Provide the (X, Y) coordinate of the cell's center where the given text is located.  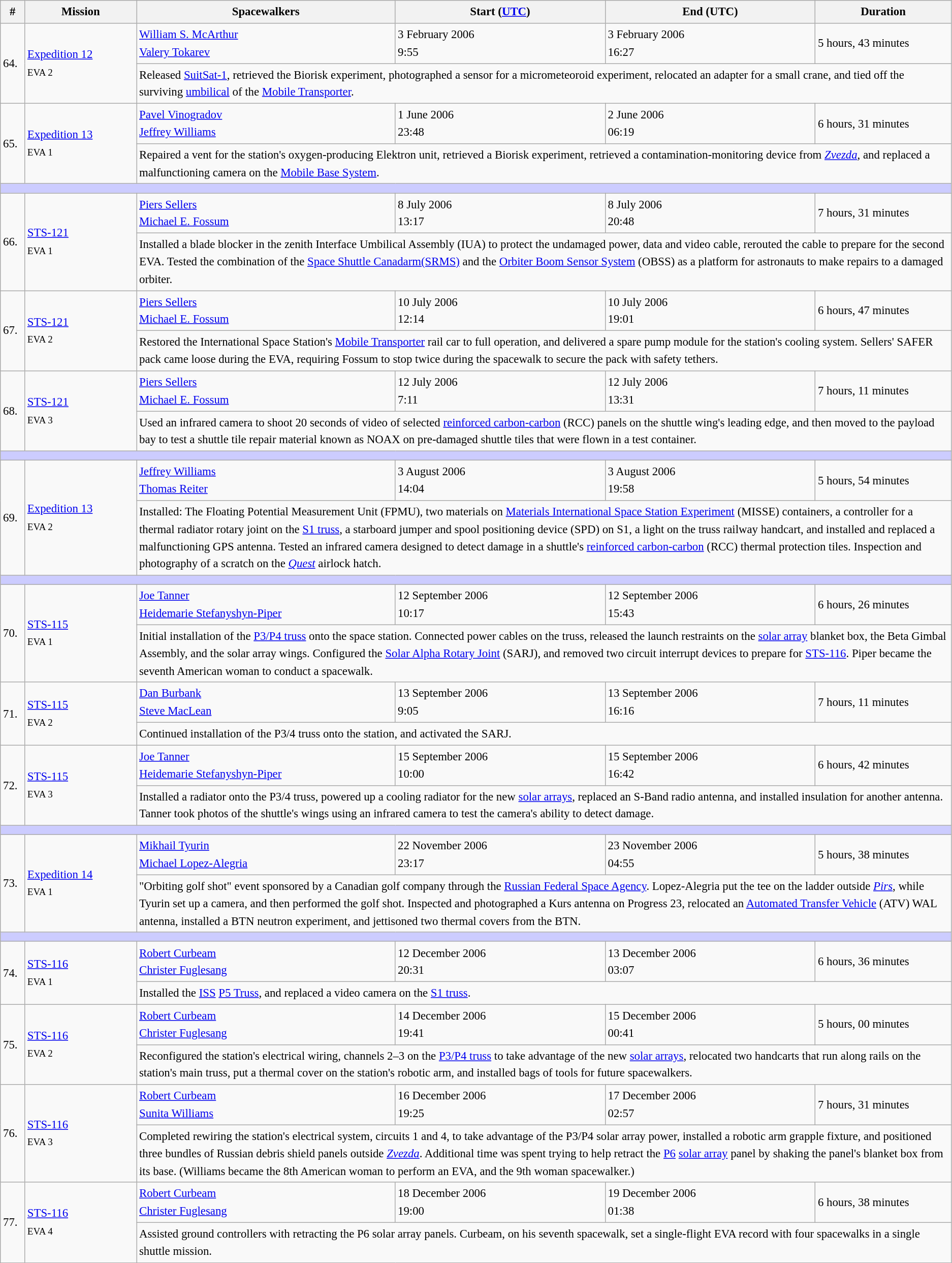
12 September 200610:17 (500, 605)
68. (13, 411)
STS-116EVA 1 (81, 973)
Dan Burbank Steve MacLean (266, 702)
5 hours, 43 minutes (883, 44)
Mikhail Tyurin Michael Lopez-Alegria (266, 855)
Jeffrey Williams Thomas Reiter (266, 481)
64. (13, 64)
3 August 200614:04 (500, 481)
Continued installation of the P3/4 truss onto the station, and activated the SARJ. (544, 734)
19 December 200601:38 (710, 1203)
Expedition 13EVA 1 (81, 144)
72. (13, 785)
76. (13, 1133)
13 September 20069:05 (500, 702)
6 hours, 47 minutes (883, 311)
22 November 200623:17 (500, 855)
3 August 200619:58 (710, 481)
13 December 200603:07 (710, 962)
67. (13, 331)
6 hours, 42 minutes (883, 765)
STS-121EVA 2 (81, 331)
STS-121EVA 1 (81, 242)
12 July 20067:11 (500, 391)
2 June 200606:19 (710, 124)
STS-115EVA 1 (81, 633)
75. (13, 1044)
71. (13, 714)
74. (13, 973)
Robert Curbeam Sunita Williams (266, 1105)
3 February 20069:55 (500, 44)
10 July 200619:01 (710, 311)
15 September 200610:00 (500, 765)
15 September 200616:42 (710, 765)
14 December 200619:41 (500, 1025)
1 June 200623:48 (500, 124)
Installed the ISS P5 Truss, and replaced a video camera on the S1 truss. (544, 993)
STS-116EVA 4 (81, 1223)
23 November 200604:55 (710, 855)
STS-121EVA 3 (81, 411)
Expedition 13EVA 2 (81, 518)
5 hours, 54 minutes (883, 481)
5 hours, 00 minutes (883, 1025)
10 July 200612:14 (500, 311)
73. (13, 883)
William S. McArthur Valery Tokarev (266, 44)
Start (UTC) (500, 12)
8 July 200620:48 (710, 213)
6 hours, 36 minutes (883, 962)
5 hours, 38 minutes (883, 855)
6 hours, 26 minutes (883, 605)
17 December 200602:57 (710, 1105)
STS-115EVA 2 (81, 714)
16 December 200619:25 (500, 1105)
3 February 200616:27 (710, 44)
65. (13, 144)
Spacewalkers (266, 12)
Expedition 12EVA 2 (81, 64)
13 September 200616:16 (710, 702)
70. (13, 633)
6 hours, 31 minutes (883, 124)
8 July 200613:17 (500, 213)
12 September 200615:43 (710, 605)
STS-116EVA 3 (81, 1133)
STS-116EVA 2 (81, 1044)
12 December 200620:31 (500, 962)
Duration (883, 12)
69. (13, 518)
End (UTC) (710, 12)
66. (13, 242)
77. (13, 1223)
STS-115EVA 3 (81, 785)
12 July 200613:31 (710, 391)
Pavel Vinogradov Jeffrey Williams (266, 124)
# (13, 12)
18 December 200619:00 (500, 1203)
15 December 200600:41 (710, 1025)
6 hours, 38 minutes (883, 1203)
Mission (81, 12)
Expedition 14EVA 1 (81, 883)
